For the text-containing cell, return its midpoint in [x, y] coordinate format. 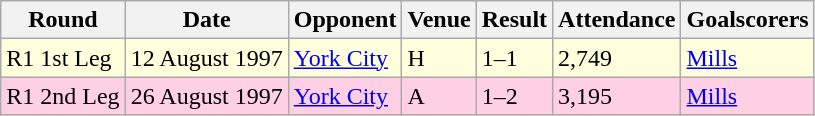
A [439, 96]
Venue [439, 20]
12 August 1997 [206, 58]
Round [63, 20]
Date [206, 20]
R1 1st Leg [63, 58]
Attendance [617, 20]
Goalscorers [748, 20]
Result [514, 20]
1–1 [514, 58]
3,195 [617, 96]
R1 2nd Leg [63, 96]
2,749 [617, 58]
26 August 1997 [206, 96]
1–2 [514, 96]
H [439, 58]
Opponent [345, 20]
